Determine the (X, Y) coordinate at the center of the cell enclosing the given text.  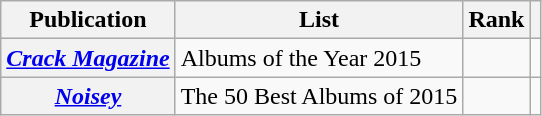
The 50 Best Albums of 2015 (319, 96)
List (319, 20)
Noisey (88, 96)
Crack Magazine (88, 58)
Albums of the Year 2015 (319, 58)
Publication (88, 20)
Rank (496, 20)
